Find where the given text appears and provide that cell's center as (X, Y) coordinate. 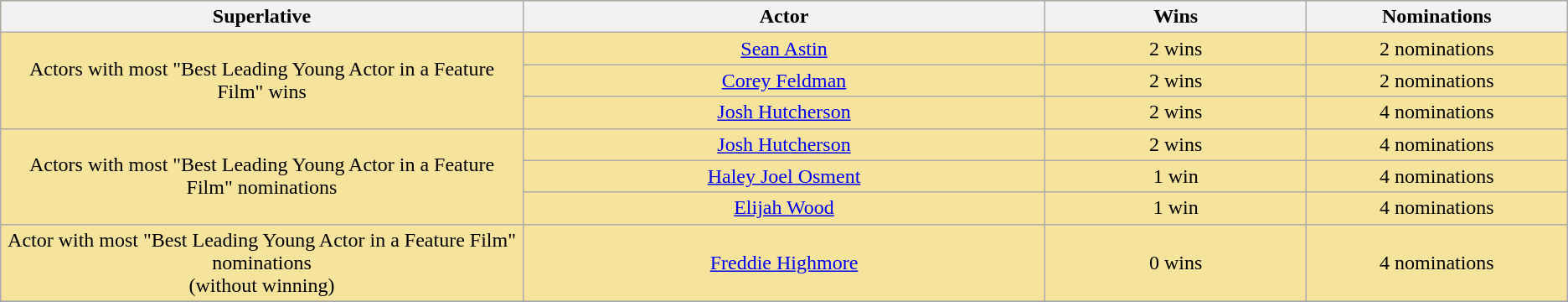
Freddie Highmore (784, 263)
Actors with most "Best Leading Young Actor in a Feature Film" wins (262, 81)
Elijah Wood (784, 208)
Nominations (1437, 17)
Wins (1176, 17)
0 wins (1176, 263)
Haley Joel Osment (784, 176)
Superlative (262, 17)
Corey Feldman (784, 81)
Sean Astin (784, 49)
Actor with most "Best Leading Young Actor in a Feature Film" nominations(without winning) (262, 263)
Actors with most "Best Leading Young Actor in a Feature Film" nominations (262, 176)
Actor (784, 17)
